Scan for the cell matching the given text and deliver its [X, Y] coordinate at center. 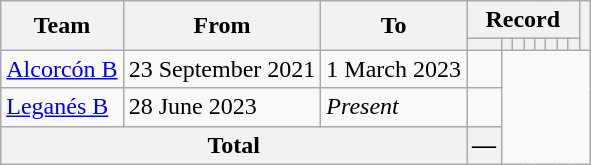
To [394, 26]
Leganés B [62, 107]
Team [62, 26]
Alcorcón B [62, 69]
Total [234, 145]
Present [394, 107]
From [222, 26]
23 September 2021 [222, 69]
Record [523, 20]
28 June 2023 [222, 107]
1 March 2023 [394, 69]
— [484, 145]
